From the cell containing the given text, extract its center point as (X, Y) coordinate. 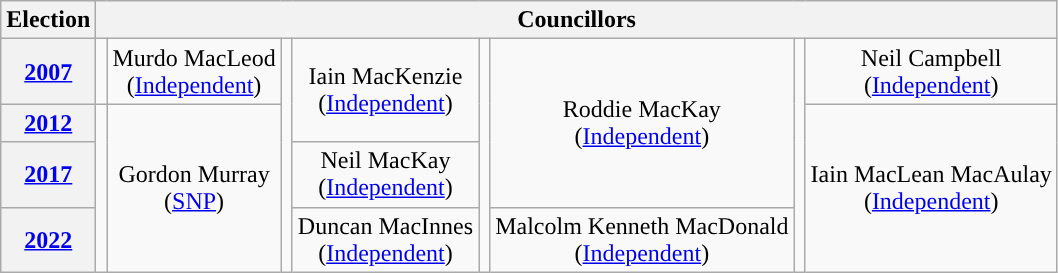
2007 (48, 72)
Roddie MacKay(Independent) (642, 123)
Iain MacLean MacAulay(Independent) (931, 188)
Neil Campbell(Independent) (931, 72)
Neil MacKay(Independent) (385, 174)
2017 (48, 174)
2012 (48, 123)
Duncan MacInnes(Independent) (385, 240)
Election (48, 20)
Gordon Murray(SNP) (194, 188)
Iain MacKenzie(Independent) (385, 90)
2022 (48, 240)
Councillors (577, 20)
Malcolm Kenneth MacDonald(Independent) (642, 240)
Murdo MacLeod(Independent) (194, 72)
